Scan for the cell matching the given text and deliver its [x, y] coordinate at center. 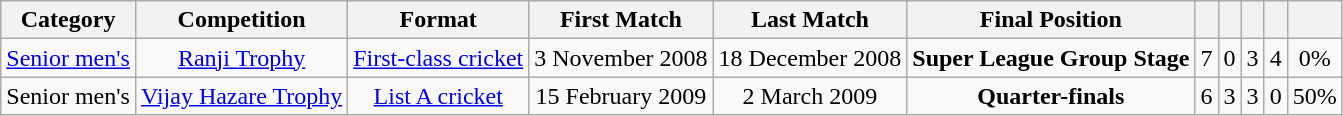
2 March 2009 [810, 96]
Competition [241, 20]
Format [438, 20]
First-class cricket [438, 58]
4 [1276, 58]
50% [1314, 96]
0% [1314, 58]
Ranji Trophy [241, 58]
15 February 2009 [621, 96]
Category [68, 20]
Last Match [810, 20]
Vijay Hazare Trophy [241, 96]
Quarter-finals [1051, 96]
3 November 2008 [621, 58]
First Match [621, 20]
Final Position [1051, 20]
List A cricket [438, 96]
7 [1206, 58]
6 [1206, 96]
18 December 2008 [810, 58]
Super League Group Stage [1051, 58]
